Provide the (x, y) coordinate of the cell's center where the given text is located.  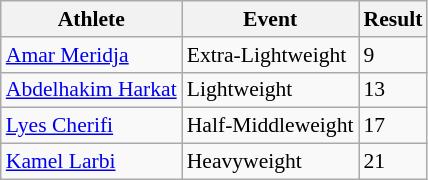
Athlete (92, 19)
Heavyweight (270, 162)
9 (392, 55)
21 (392, 162)
Abdelhakim Harkat (92, 90)
Result (392, 19)
Half-Middleweight (270, 126)
Lyes Cherifi (92, 126)
Kamel Larbi (92, 162)
Extra-Lightweight (270, 55)
Amar Meridja (92, 55)
Event (270, 19)
13 (392, 90)
Lightweight (270, 90)
17 (392, 126)
